Provide the [X, Y] coordinate of the cell's center where the given text is located.  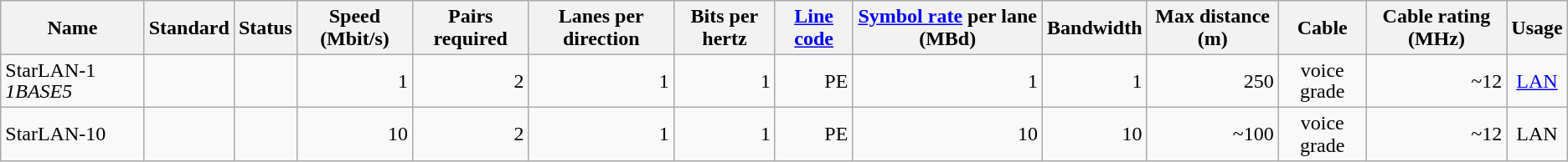
Symbol rate per lane (MBd) [948, 28]
Bits per hertz [724, 28]
Status [265, 28]
Standard [189, 28]
Cable [1322, 28]
Bandwidth [1095, 28]
Line code [813, 28]
Speed (Mbit/s) [354, 28]
~100 [1213, 134]
StarLAN-10 [72, 134]
Usage [1538, 28]
Name [72, 28]
StarLAN-1 1BASE5 [72, 81]
Cable rating (MHz) [1436, 28]
Pairs required [471, 28]
250 [1213, 81]
Max distance (m) [1213, 28]
Lanes per direction [601, 28]
